Find where the given text appears and provide that cell's center as (x, y) coordinate. 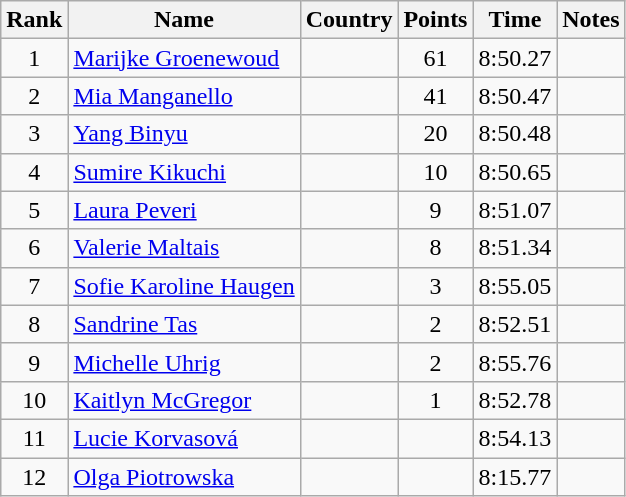
Valerie Maltais (184, 248)
8:52.51 (515, 324)
4 (34, 172)
20 (436, 134)
41 (436, 96)
5 (34, 210)
8:51.34 (515, 248)
Sandrine Tas (184, 324)
Rank (34, 20)
8:50.65 (515, 172)
Country (349, 20)
Marijke Groenewoud (184, 58)
Time (515, 20)
8:55.05 (515, 286)
61 (436, 58)
8:50.48 (515, 134)
11 (34, 438)
Notes (591, 20)
Laura Peveri (184, 210)
8:15.77 (515, 477)
Michelle Uhrig (184, 362)
Yang Binyu (184, 134)
8:50.27 (515, 58)
6 (34, 248)
Lucie Korvasová (184, 438)
Kaitlyn McGregor (184, 400)
Sumire Kikuchi (184, 172)
Name (184, 20)
8:54.13 (515, 438)
8:51.07 (515, 210)
12 (34, 477)
7 (34, 286)
Mia Manganello (184, 96)
8:52.78 (515, 400)
8:50.47 (515, 96)
Sofie Karoline Haugen (184, 286)
Points (436, 20)
Olga Piotrowska (184, 477)
8:55.76 (515, 362)
